From the cell containing the given text, extract its center point as [x, y] coordinate. 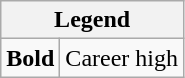
Legend [92, 20]
Career high [122, 58]
Bold [30, 58]
